Output the (x, y) coordinate of the center of the cell containing the given text.  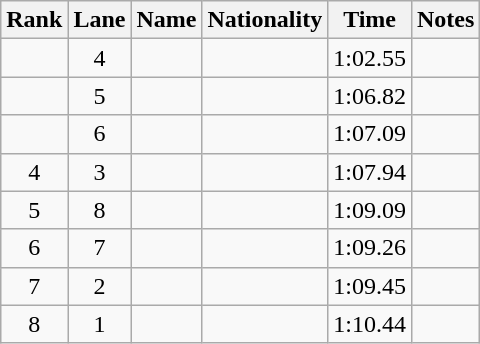
1:09.45 (370, 286)
1:07.94 (370, 172)
2 (100, 286)
Name (166, 20)
1:07.09 (370, 134)
1:09.09 (370, 210)
3 (100, 172)
1:06.82 (370, 96)
1:09.26 (370, 248)
1:02.55 (370, 58)
Lane (100, 20)
Time (370, 20)
Notes (445, 20)
Nationality (265, 20)
Rank (34, 20)
1:10.44 (370, 324)
1 (100, 324)
